Pinpoint the cell where the given text exists, returning its (X, Y) midpoint coordinate. 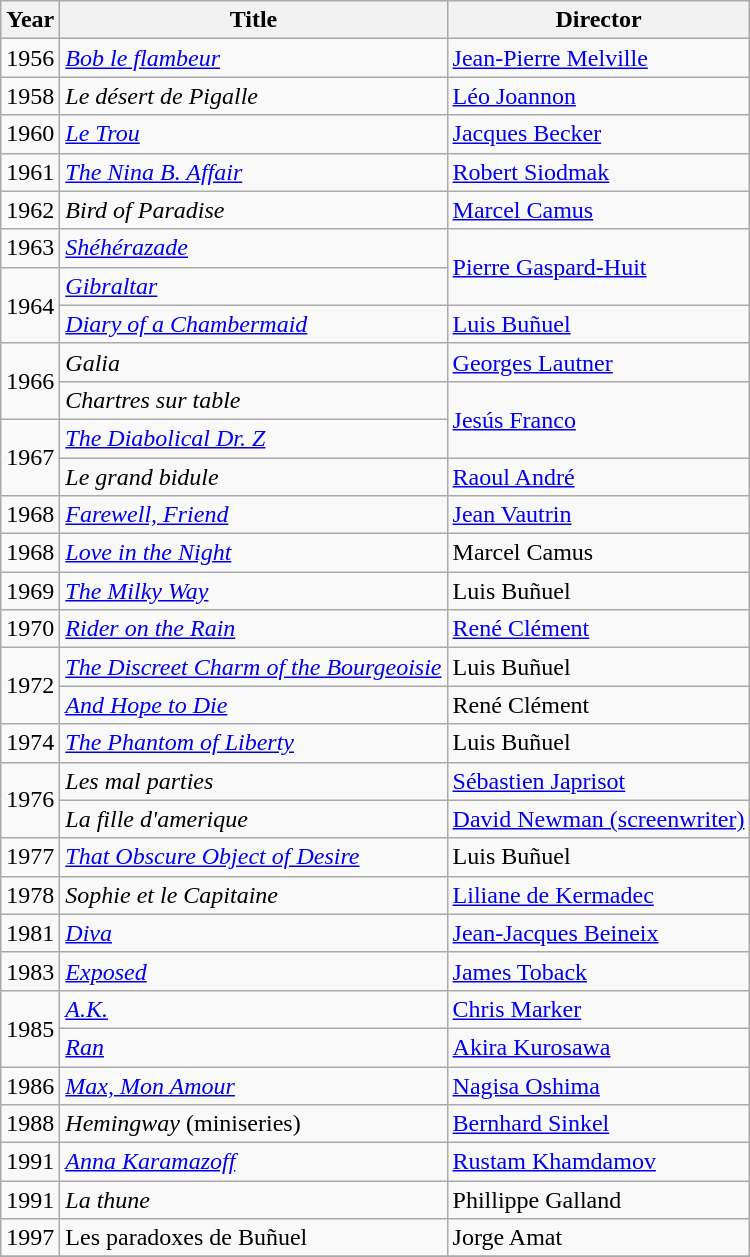
Akira Kurosawa (598, 1047)
Le désert de Pigalle (254, 96)
1963 (30, 248)
1972 (30, 686)
La thune (254, 1200)
1978 (30, 895)
Rider on the Rain (254, 629)
Director (598, 20)
The Phantom of Liberty (254, 743)
Anna Karamazoff (254, 1162)
Diary of a Chambermaid (254, 324)
1985 (30, 1028)
Jorge Amat (598, 1238)
Year (30, 20)
Max, Mon Amour (254, 1085)
1961 (30, 172)
Nagisa Oshima (598, 1085)
David Newman (screenwriter) (598, 819)
1970 (30, 629)
1956 (30, 58)
A.K. (254, 1009)
La fille d'amerique (254, 819)
Pierre Gaspard-Huit (598, 267)
The Discreet Charm of the Bourgeoisie (254, 667)
Jacques Becker (598, 134)
1976 (30, 800)
Bird of Paradise (254, 210)
1974 (30, 743)
1997 (30, 1238)
Hemingway (miniseries) (254, 1124)
Sébastien Japrisot (598, 781)
1981 (30, 933)
1967 (30, 457)
Georges Lautner (598, 362)
1966 (30, 381)
Ran (254, 1047)
James Toback (598, 971)
1962 (30, 210)
Galia (254, 362)
Rustam Khamdamov (598, 1162)
The Nina B. Affair (254, 172)
1983 (30, 971)
Le Trou (254, 134)
1958 (30, 96)
1988 (30, 1124)
Bob le flambeur (254, 58)
Exposed (254, 971)
And Hope to Die (254, 705)
Bernhard Sinkel (598, 1124)
That Obscure Object of Desire (254, 857)
Chris Marker (598, 1009)
1986 (30, 1085)
Diva (254, 933)
Le grand bidule (254, 477)
Liliane de Kermadec (598, 895)
Léo Joannon (598, 96)
1964 (30, 305)
Robert Siodmak (598, 172)
Farewell, Friend (254, 515)
Jean Vautrin (598, 515)
Jesús Franco (598, 419)
Jean-Jacques Beineix (598, 933)
1960 (30, 134)
Chartres sur table (254, 400)
Raoul André (598, 477)
Les mal parties (254, 781)
Gibraltar (254, 286)
1977 (30, 857)
Shéhérazade (254, 248)
Love in the Night (254, 553)
Sophie et le Capitaine (254, 895)
1969 (30, 591)
The Milky Way (254, 591)
Les paradoxes de Buñuel (254, 1238)
Title (254, 20)
The Diabolical Dr. Z (254, 438)
Jean-Pierre Melville (598, 58)
Phillippe Galland (598, 1200)
